From the cell containing the given text, extract its center point as (x, y) coordinate. 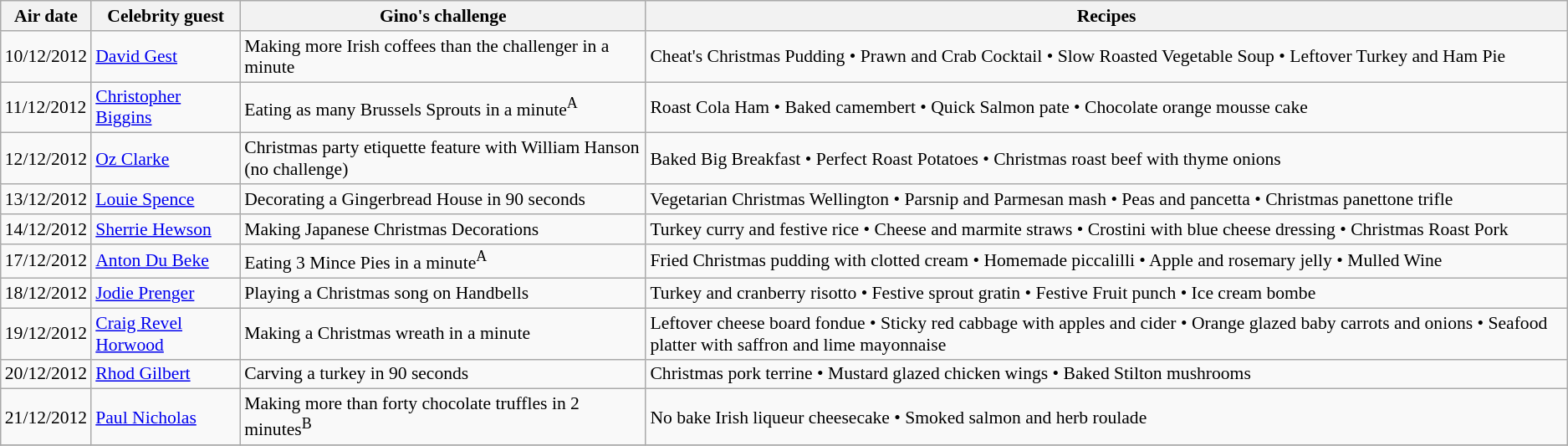
No bake Irish liqueur cheesecake • Smoked salmon and herb roulade (1106, 417)
13/12/2012 (46, 199)
Eating as many Brussels Sprouts in a minuteA (443, 107)
Turkey and cranberry risotto • Festive sprout gratin • Festive Fruit punch • Ice cream bombe (1106, 294)
Roast Cola Ham • Baked camembert • Quick Salmon pate • Chocolate orange mousse cake (1106, 107)
Baked Big Breakfast • Perfect Roast Potatoes • Christmas roast beef with thyme onions (1106, 159)
17/12/2012 (46, 261)
Jodie Prenger (166, 294)
Sherrie Hewson (166, 229)
19/12/2012 (46, 333)
Rhod Gilbert (166, 374)
20/12/2012 (46, 374)
Air date (46, 16)
12/12/2012 (46, 159)
Gino's challenge (443, 16)
Christopher Biggins (166, 107)
Making a Christmas wreath in a minute (443, 333)
Turkey curry and festive rice • Cheese and marmite straws • Crostini with blue cheese dressing • Christmas Roast Pork (1106, 229)
Paul Nicholas (166, 417)
David Gest (166, 57)
18/12/2012 (46, 294)
Fried Christmas pudding with clotted cream • Homemade piccalilli • Apple and rosemary jelly • Mulled Wine (1106, 261)
Vegetarian Christmas Wellington • Parsnip and Parmesan mash • Peas and pancetta • Christmas panettone trifle (1106, 199)
Eating 3 Mince Pies in a minuteA (443, 261)
Recipes (1106, 16)
Celebrity guest (166, 16)
Carving a turkey in 90 seconds (443, 374)
Cheat's Christmas Pudding • Prawn and Crab Cocktail • Slow Roasted Vegetable Soup • Leftover Turkey and Ham Pie (1106, 57)
11/12/2012 (46, 107)
Oz Clarke (166, 159)
Making Japanese Christmas Decorations (443, 229)
Christmas party etiquette feature with William Hanson (no challenge) (443, 159)
Louie Spence (166, 199)
Craig Revel Horwood (166, 333)
Making more than forty chocolate truffles in 2 minutesB (443, 417)
14/12/2012 (46, 229)
Playing a Christmas song on Handbells (443, 294)
10/12/2012 (46, 57)
Anton Du Beke (166, 261)
Making more Irish coffees than the challenger in a minute (443, 57)
Christmas pork terrine • Mustard glazed chicken wings • Baked Stilton mushrooms (1106, 374)
21/12/2012 (46, 417)
Decorating a Gingerbread House in 90 seconds (443, 199)
